Identify which cell holds the provided text, then report its (X, Y) central coordinate. 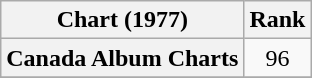
Canada Album Charts (122, 58)
Chart (1977) (122, 20)
Rank (278, 20)
96 (278, 58)
